Find where the given text appears and provide that cell's center as [X, Y] coordinate. 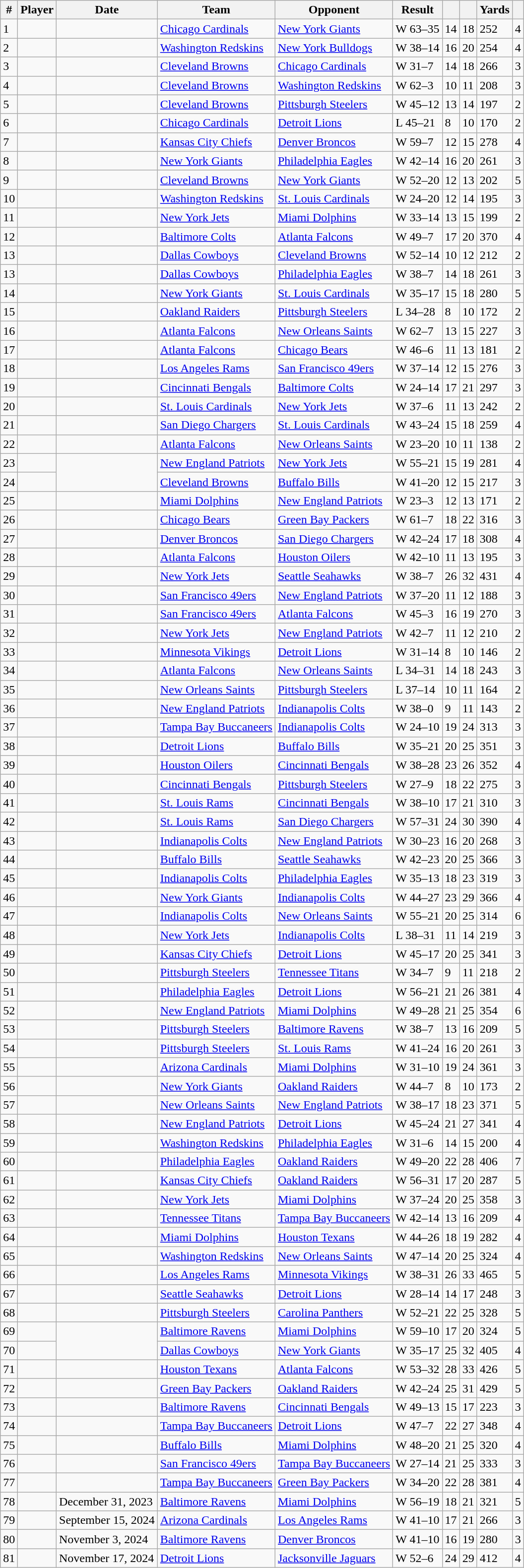
W 49–13 [418, 1407]
69 [9, 1331]
W 49–7 [418, 237]
W 52–20 [418, 180]
W 28–14 [418, 1294]
W 56–21 [418, 992]
W 27–9 [418, 784]
W 52–14 [418, 255]
348 [494, 1426]
54 [9, 1048]
New York Bulldogs [333, 48]
390 [494, 821]
Player [37, 10]
62 [9, 1199]
September 15, 2024 [107, 1520]
W 42–23 [418, 860]
268 [494, 841]
181 [494, 350]
77 [9, 1483]
44 [9, 860]
287 [494, 1181]
281 [494, 463]
71 [9, 1369]
218 [494, 973]
W 37–20 [418, 595]
146 [494, 652]
64 [9, 1237]
320 [494, 1445]
406 [494, 1162]
248 [494, 1294]
Yards [494, 10]
W 62–7 [418, 331]
Opponent [333, 10]
W 24–10 [418, 727]
43 [9, 841]
W 46–6 [418, 350]
W 53–32 [418, 1369]
310 [494, 803]
L 37–14 [418, 690]
429 [494, 1388]
68 [9, 1313]
41 [9, 803]
L 34–28 [418, 312]
L 34–31 [418, 671]
313 [494, 727]
W 24–20 [418, 198]
W 35–13 [418, 878]
W 45–12 [418, 104]
333 [494, 1464]
138 [494, 444]
361 [494, 1067]
316 [494, 519]
173 [494, 1086]
W 37–14 [418, 369]
59 [9, 1142]
80 [9, 1539]
73 [9, 1407]
November 17, 2024 [107, 1558]
Date [107, 10]
49 [9, 954]
72 [9, 1388]
358 [494, 1199]
W 41–20 [418, 482]
40 [9, 784]
308 [494, 538]
61 [9, 1181]
57 [9, 1105]
164 [494, 690]
52 [9, 1010]
81 [9, 1558]
75 [9, 1445]
W 38–14 [418, 48]
W 47–14 [418, 1256]
35 [9, 690]
354 [494, 1010]
275 [494, 784]
79 [9, 1520]
50 [9, 973]
66 [9, 1275]
56 [9, 1086]
208 [494, 85]
W 34–7 [418, 973]
45 [9, 878]
67 [9, 1294]
219 [494, 935]
W 35–21 [418, 746]
W 31–10 [418, 1067]
W 31–7 [418, 66]
W 62–3 [418, 85]
W 33–14 [418, 217]
200 [494, 1142]
34 [9, 671]
W 31–6 [418, 1142]
# [9, 10]
51 [9, 992]
352 [494, 765]
314 [494, 916]
370 [494, 237]
W 61–7 [418, 519]
78 [9, 1502]
W 38–10 [418, 803]
170 [494, 123]
252 [494, 29]
W 31–14 [418, 652]
W 49–28 [418, 1010]
W 45–17 [418, 954]
W 41–24 [418, 1048]
405 [494, 1350]
431 [494, 576]
L 38–31 [418, 935]
259 [494, 425]
W 38–0 [418, 708]
143 [494, 708]
371 [494, 1105]
Result [418, 10]
48 [9, 935]
December 31, 2023 [107, 1502]
Team [216, 10]
W 42–10 [418, 558]
210 [494, 633]
276 [494, 369]
W 52–6 [418, 1558]
319 [494, 878]
465 [494, 1275]
63 [9, 1218]
W 38–31 [418, 1275]
46 [9, 897]
202 [494, 180]
W 23–3 [418, 501]
November 3, 2024 [107, 1539]
W 44–7 [418, 1086]
W 38–28 [418, 765]
53 [9, 1029]
188 [494, 595]
199 [494, 217]
W 42–7 [418, 633]
227 [494, 331]
W 57–31 [418, 821]
197 [494, 104]
426 [494, 1369]
242 [494, 406]
278 [494, 142]
328 [494, 1313]
1 [9, 29]
223 [494, 1407]
412 [494, 1558]
74 [9, 1426]
W 27–14 [418, 1464]
Jacksonville Jaguars [333, 1558]
W 45–24 [418, 1124]
270 [494, 614]
36 [9, 708]
55 [9, 1067]
351 [494, 746]
65 [9, 1256]
W 34–20 [418, 1483]
254 [494, 48]
W 44–27 [418, 897]
39 [9, 765]
76 [9, 1464]
W 24–14 [418, 387]
W 59–10 [418, 1331]
W 49–20 [418, 1162]
212 [494, 255]
W 23–20 [418, 444]
W 37–24 [418, 1199]
171 [494, 501]
W 37–6 [418, 406]
38 [9, 746]
172 [494, 312]
243 [494, 671]
W 52–21 [418, 1313]
58 [9, 1124]
282 [494, 1237]
W 38–17 [418, 1105]
W 47–7 [418, 1426]
W 59–7 [418, 142]
W 44–26 [418, 1237]
70 [9, 1350]
L 45–21 [418, 123]
W 63–35 [418, 29]
60 [9, 1162]
W 48–20 [418, 1445]
W 56–19 [418, 1502]
W 43–24 [418, 425]
W 45–3 [418, 614]
42 [9, 821]
297 [494, 387]
321 [494, 1502]
W 56–31 [418, 1181]
47 [9, 916]
Carolina Panthers [333, 1313]
37 [9, 727]
W 30–23 [418, 841]
217 [494, 482]
